Return the (X, Y) coordinate for the center point of the cell that contains the specified text.  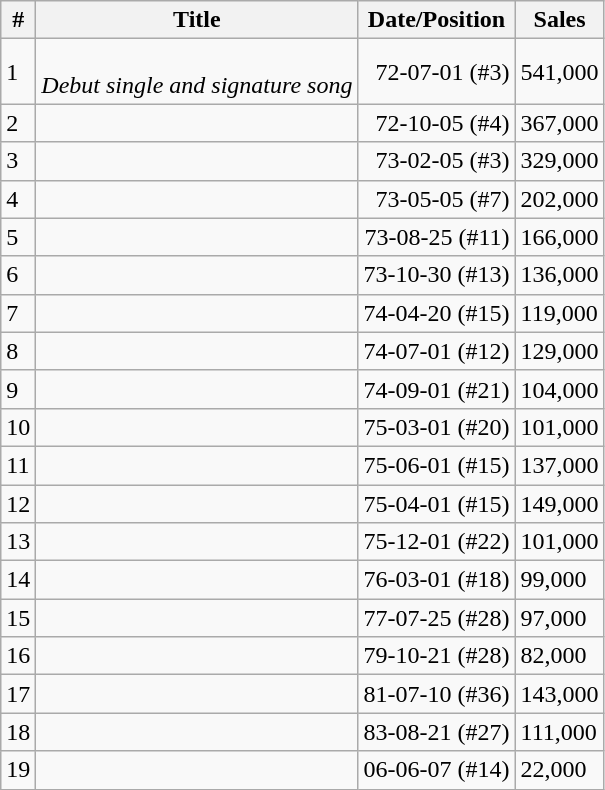
3 (18, 161)
Sales (560, 20)
4 (18, 199)
9 (18, 389)
# (18, 20)
2 (18, 123)
18 (18, 732)
22,000 (560, 770)
541,000 (560, 72)
12 (18, 503)
111,000 (560, 732)
76-03-01 (#18) (436, 580)
6 (18, 275)
75-06-01 (#15) (436, 465)
81-07-10 (#36) (436, 694)
143,000 (560, 694)
73-02-05 (#3) (436, 161)
73-08-25 (#11) (436, 237)
104,000 (560, 389)
136,000 (560, 275)
16 (18, 656)
72-07-01 (#3) (436, 72)
74-04-20 (#15) (436, 313)
5 (18, 237)
8 (18, 351)
14 (18, 580)
Title (197, 20)
Date/Position (436, 20)
119,000 (560, 313)
79-10-21 (#28) (436, 656)
06-06-07 (#14) (436, 770)
83-08-21 (#27) (436, 732)
11 (18, 465)
19 (18, 770)
75-03-01 (#20) (436, 427)
17 (18, 694)
99,000 (560, 580)
13 (18, 542)
75-12-01 (#22) (436, 542)
72-10-05 (#4) (436, 123)
149,000 (560, 503)
166,000 (560, 237)
129,000 (560, 351)
15 (18, 618)
1 (18, 72)
73-05-05 (#7) (436, 199)
75-04-01 (#15) (436, 503)
10 (18, 427)
7 (18, 313)
Debut single and signature song (197, 72)
74-09-01 (#21) (436, 389)
73-10-30 (#13) (436, 275)
74-07-01 (#12) (436, 351)
82,000 (560, 656)
329,000 (560, 161)
202,000 (560, 199)
367,000 (560, 123)
97,000 (560, 618)
77-07-25 (#28) (436, 618)
137,000 (560, 465)
